Scan for the cell matching the given text and deliver its (X, Y) coordinate at center. 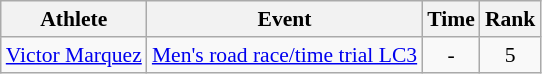
Athlete (74, 19)
5 (510, 55)
Men's road race/time trial LC3 (284, 55)
Time (451, 19)
- (451, 55)
Event (284, 19)
Rank (510, 19)
Victor Marquez (74, 55)
